Provide the [x, y] coordinate of the cell's center where the given text is located.  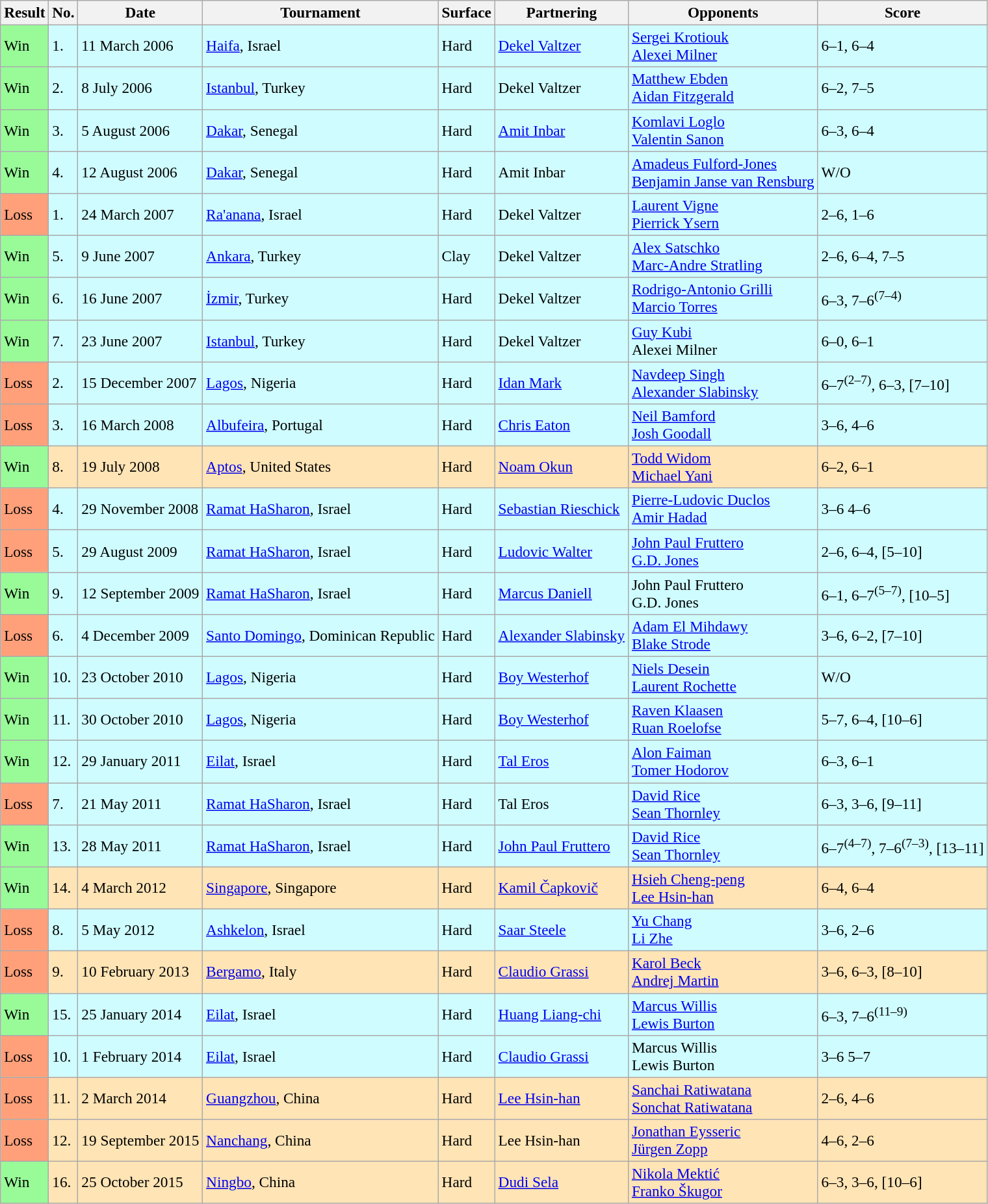
3–6 5–7 [902, 1057]
12 August 2006 [140, 172]
Ra'anana, Israel [320, 214]
6–3, 3–6, [10–6] [902, 1183]
Ankara, Turkey [320, 256]
Singapore, Singapore [320, 888]
30 October 2010 [140, 720]
6–3, 6–1 [902, 762]
Karol Beck Andrej Martin [723, 972]
6–2, 7–5 [902, 88]
4–6, 2–6 [902, 1140]
6–2, 6–1 [902, 467]
6–7(2–7), 6–3, [7–10] [902, 382]
29 August 2009 [140, 551]
3–6, 6–3, [8–10] [902, 972]
Pierre-Ludovic Duclos Amir Hadad [723, 509]
Alon Faiman Tomer Hodorov [723, 762]
19 September 2015 [140, 1140]
6–3, 7–6(7–4) [902, 299]
2–6, 6–4, [5–10] [902, 551]
Tournament [320, 12]
14. [64, 888]
25 October 2015 [140, 1183]
11 March 2006 [140, 45]
Result [25, 12]
Saar Steele [562, 929]
Nikola Mektić Franko Škugor [723, 1183]
19 July 2008 [140, 467]
Albufeira, Portugal [320, 425]
Jonathan Eysseric Jürgen Zopp [723, 1140]
Ludovic Walter [562, 551]
23 October 2010 [140, 677]
Hsieh Cheng-peng Lee Hsin-han [723, 888]
Laurent Vigne Pierrick Ysern [723, 214]
John Paul Fruttero [562, 846]
16 June 2007 [140, 299]
Dudi Sela [562, 1183]
28 May 2011 [140, 846]
Idan Mark [562, 382]
Surface [467, 12]
2–6, 6–4, 7–5 [902, 256]
6–4, 6–4 [902, 888]
Clay [467, 256]
Haifa, Israel [320, 45]
Huang Liang-chi [562, 1014]
Kamil Čapkovič [562, 888]
10 February 2013 [140, 972]
6–3, 3–6, [9–11] [902, 803]
16 March 2008 [140, 425]
2 March 2014 [140, 1098]
Matthew Ebden Aidan Fitzgerald [723, 88]
Sanchai Ratiwatana Sonchat Ratiwatana [723, 1098]
Score [902, 12]
İzmir, Turkey [320, 299]
2–6, 1–6 [902, 214]
Neil Bamford Josh Goodall [723, 425]
Alexander Slabinsky [562, 635]
6–3, 6–4 [902, 130]
9 June 2007 [140, 256]
Todd Widom Michael Yani [723, 467]
Partnering [562, 12]
6–3, 7–6(11–9) [902, 1014]
13. [64, 846]
29 November 2008 [140, 509]
Guangzhou, China [320, 1098]
3–6, 2–6 [902, 929]
Date [140, 12]
Yu Chang Li Zhe [723, 929]
5–7, 6–4, [10–6] [902, 720]
Alex Satschko Marc-Andre Stratling [723, 256]
6–1, 6–4 [902, 45]
Santo Domingo, Dominican Republic [320, 635]
24 March 2007 [140, 214]
Komlavi Loglo Valentin Sanon [723, 130]
Noam Okun [562, 467]
Chris Eaton [562, 425]
Adam El Mihdawy Blake Strode [723, 635]
1 February 2014 [140, 1057]
15. [64, 1014]
Amadeus Fulford-Jones Benjamin Janse van Rensburg [723, 172]
4 March 2012 [140, 888]
12 September 2009 [140, 593]
29 January 2011 [140, 762]
23 June 2007 [140, 340]
5 May 2012 [140, 929]
3–6 4–6 [902, 509]
Nanchang, China [320, 1140]
15 December 2007 [140, 382]
5 August 2006 [140, 130]
Niels Desein Laurent Rochette [723, 677]
Marcus Daniell [562, 593]
6–0, 6–1 [902, 340]
Ashkelon, Israel [320, 929]
Aptos, United States [320, 467]
Rodrigo-Antonio Grilli Marcio Torres [723, 299]
Opponents [723, 12]
Bergamo, Italy [320, 972]
6–7(4–7), 7–6(7–3), [13–11] [902, 846]
Sergei Krotiouk Alexei Milner [723, 45]
16. [64, 1183]
3–6, 6–2, [7–10] [902, 635]
6–1, 6–7(5–7), [10–5] [902, 593]
Navdeep Singh Alexander Slabinsky [723, 382]
21 May 2011 [140, 803]
No. [64, 12]
25 January 2014 [140, 1014]
Guy Kubi Alexei Milner [723, 340]
Sebastian Rieschick [562, 509]
4 December 2009 [140, 635]
8 July 2006 [140, 88]
Raven Klaasen Ruan Roelofse [723, 720]
Ningbo, China [320, 1183]
2–6, 4–6 [902, 1098]
3–6, 4–6 [902, 425]
